Scan for the cell matching the given text and deliver its (x, y) coordinate at center. 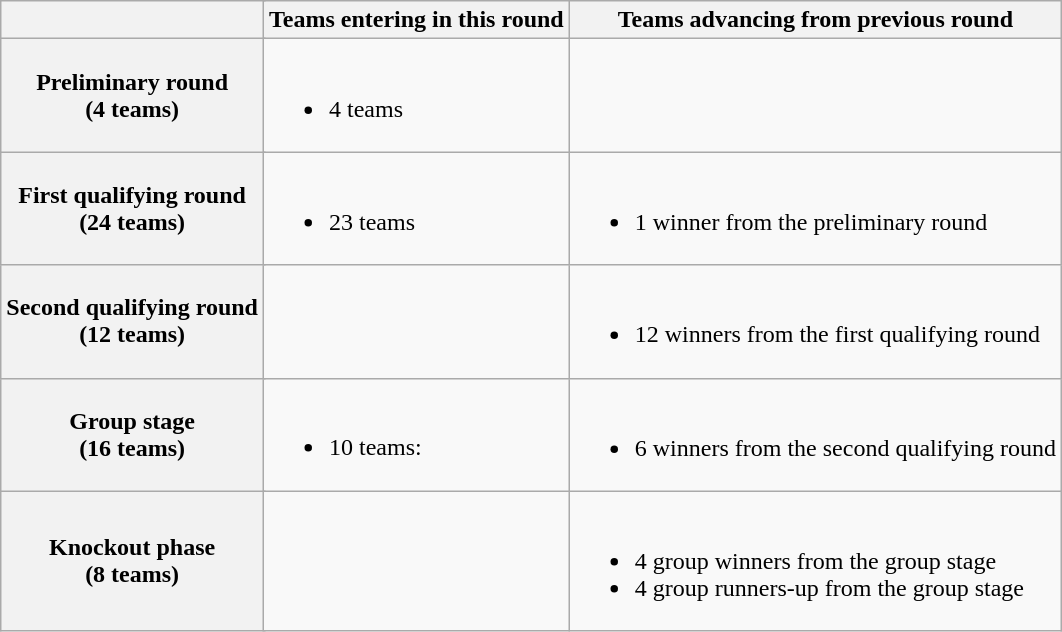
Knockout phase(8 teams) (132, 561)
12 winners from the first qualifying round (815, 322)
10 teams: (416, 434)
Teams advancing from previous round (815, 20)
Second qualifying round(12 teams) (132, 322)
Preliminary round(4 teams) (132, 96)
6 winners from the second qualifying round (815, 434)
23 teams (416, 208)
Teams entering in this round (416, 20)
1 winner from the preliminary round (815, 208)
First qualifying round(24 teams) (132, 208)
4 teams (416, 96)
4 group winners from the group stage4 group runners-up from the group stage (815, 561)
Group stage(16 teams) (132, 434)
